Determine the (X, Y) coordinate at the center of the cell enclosing the given text.  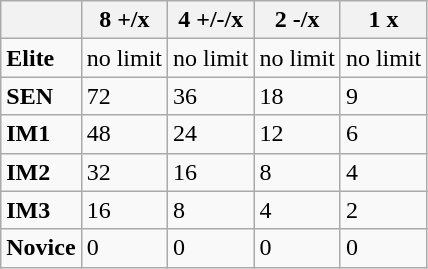
4 +/-/x (211, 20)
48 (124, 134)
6 (383, 134)
Elite (41, 58)
1 x (383, 20)
8 +/x (124, 20)
IM3 (41, 210)
IM2 (41, 172)
Novice (41, 248)
18 (297, 96)
2 -/x (297, 20)
2 (383, 210)
9 (383, 96)
IM1 (41, 134)
36 (211, 96)
24 (211, 134)
12 (297, 134)
32 (124, 172)
72 (124, 96)
SEN (41, 96)
